From the cell containing the given text, extract its center point as (x, y) coordinate. 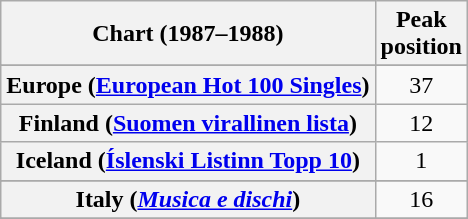
1 (421, 161)
Europe (European Hot 100 Singles) (188, 85)
Finland (Suomen virallinen lista) (188, 123)
Iceland (Íslenski Listinn Topp 10) (188, 161)
12 (421, 123)
Italy (Musica e dischi) (188, 199)
Peakposition (421, 34)
16 (421, 199)
37 (421, 85)
Chart (1987–1988) (188, 34)
